Provide the [X, Y] coordinate of the cell's center where the given text is located.  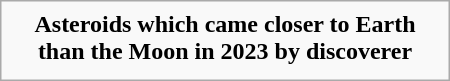
Asteroids which came closer to Earth than the Moon in 2023 by discoverer [224, 38]
